Find where the given text appears and provide that cell's center as (x, y) coordinate. 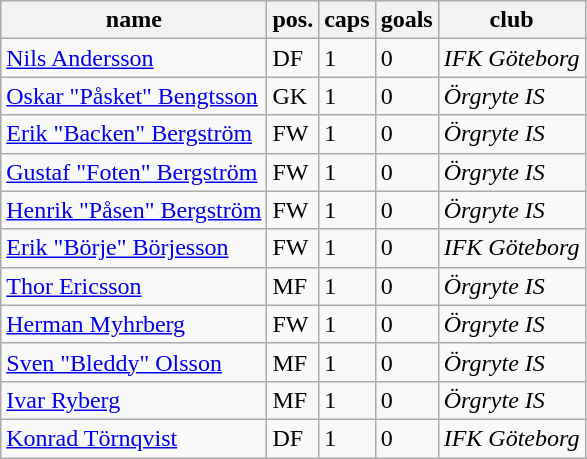
Ivar Ryberg (134, 400)
caps (347, 20)
name (134, 20)
Sven "Bleddy" Olsson (134, 362)
club (512, 20)
Erik "Backen" Bergström (134, 134)
Herman Myhrberg (134, 324)
Thor Ericsson (134, 286)
Erik "Börje" Börjesson (134, 248)
Oskar "Påsket" Bengtsson (134, 96)
Gustaf "Foten" Bergström (134, 172)
pos. (293, 20)
Konrad Törnqvist (134, 438)
goals (406, 20)
Nils Andersson (134, 58)
Henrik "Påsen" Bergström (134, 210)
GK (293, 96)
